Return the [x, y] coordinate for the center point of the cell that contains the specified text.  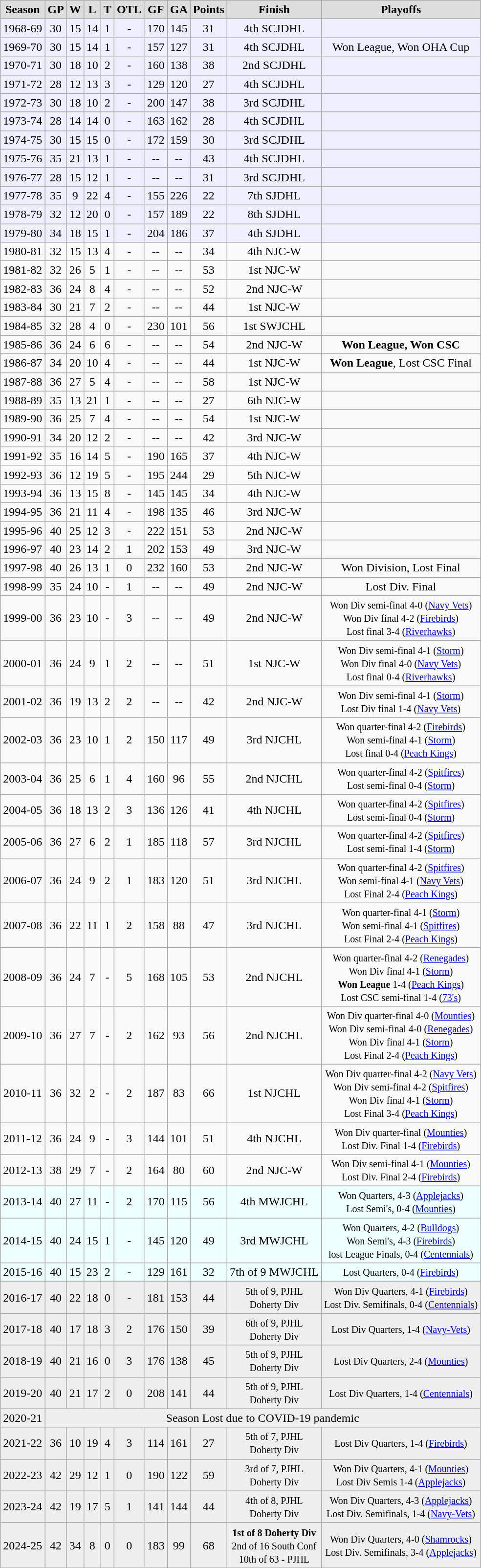
Lost Div. Final [401, 587]
202 [155, 549]
1974-75 [22, 140]
Won quarter-final 4-2 (Spitfires)Lost semi-final 1-4 (Storm) [401, 842]
52 [208, 289]
1991-92 [22, 456]
GP [56, 10]
2011-12 [22, 1138]
1978-79 [22, 214]
122 [179, 1475]
Won Div semi-final 4-1 (Storm)Lost Div final 1-4 (Navy Vets) [401, 702]
226 [179, 196]
1993-94 [22, 493]
204 [155, 233]
6th of 9, PJHLDoherty Div [274, 1329]
41 [208, 810]
135 [179, 512]
4th SJDHL [274, 233]
Won Div quarter-final 4-0 (Mounties)Won Div semi-final 4-0 (Renegades)Won Div final 4-1 (Storm)Lost Final 2-4 (Peach Kings) [401, 1035]
1973-74 [22, 121]
Won quarter-final 4-2 (Firebirds)Won semi-final 4-1 (Storm)Lost final 0-4 (Peach Kings) [401, 740]
187 [155, 1093]
2003-04 [22, 778]
80 [179, 1170]
2009-10 [22, 1035]
2nd SCJDHL [274, 65]
Won quarter-final 4-1 (Storm)Won semi-final 4-1 (Spitfires)Lost Final 2-4 (Peach Kings) [401, 925]
Season [22, 10]
66 [208, 1093]
165 [179, 456]
114 [155, 1443]
2008-09 [22, 977]
7th of 9 MWJCHL [274, 1272]
1988-89 [22, 400]
118 [179, 842]
186 [179, 233]
Won Quarters, 4-3 (Applejacks) Lost Semi's, 0-4 (Mounties) [401, 1202]
1976-77 [22, 177]
1998-99 [22, 587]
5th NJC-W [274, 475]
1981-82 [22, 270]
Points [208, 10]
Won Div semi-final 4-1 (Storm)Won Div final 4-0 (Navy Vets)Lost final 0-4 (Riverhawks) [401, 663]
Won Div Quarters, 4-3 (Applejacks)Lost Div. Semifinals, 1-4 (Navy-Vets) [401, 1506]
117 [179, 740]
2020-21 [22, 1418]
43 [208, 158]
47 [208, 925]
Finish [274, 10]
1983-84 [22, 307]
200 [155, 103]
1979-80 [22, 233]
2000-01 [22, 663]
159 [179, 140]
163 [155, 121]
83 [179, 1093]
Won League, Won CSC [401, 345]
2024-25 [22, 1545]
3rd MWJCHL [274, 1241]
1995-96 [22, 530]
151 [179, 530]
1st NJCHL [274, 1093]
115 [179, 1202]
2019-20 [22, 1393]
2012-13 [22, 1170]
5th of 7, PJHLDoherty Div [274, 1443]
Won Div quarter-final (Mounties)Lost Div. Final 1-4 (Firebirds) [401, 1138]
127 [179, 47]
2002-03 [22, 740]
2001-02 [22, 702]
198 [155, 512]
155 [155, 196]
Lost Div Quarters, 2-4 (Mounties) [401, 1361]
Lost Div Quarters, 1-4 (Centennials) [401, 1393]
88 [179, 925]
230 [155, 326]
99 [179, 1545]
168 [155, 977]
Won quarter-final 4-2 (Renegades)Won Div final 4-1 (Storm)Won League 1-4 (Peach Kings)Lost CSC semi-final 1-4 (73's) [401, 977]
Season Lost due to COVID-19 pandemic [263, 1418]
172 [155, 140]
222 [155, 530]
126 [179, 810]
2021-22 [22, 1443]
1986-87 [22, 363]
189 [179, 214]
185 [155, 842]
Won Div Quarters, 4-0 (Shamrocks)Lost Div. Semifinals, 3-4 (Applejacks) [401, 1545]
L [92, 10]
1968-69 [22, 28]
2015-16 [22, 1272]
6th NJC-W [274, 400]
Lost Quarters, 0-4 (Firebirds) [401, 1272]
Won quarter-final 4-2 (Spitfires)Won semi-final 4-1 (Navy Vets)Lost Final 2-4 (Peach Kings) [401, 880]
232 [155, 568]
1st of 8 Doherty Div2nd of 16 South Conf 10th of 63 - PJHL [274, 1545]
2017-18 [22, 1329]
60 [208, 1170]
Lost Div Quarters, 1-4 (Navy-Vets) [401, 1329]
1980-81 [22, 252]
GF [155, 10]
164 [155, 1170]
W [75, 10]
Won Division, Lost Final [401, 568]
1997-98 [22, 568]
GA [179, 10]
4th of 8, PJHLDoherty Div [274, 1506]
Won Div quarter-final 4-2 (Navy Vets)Won Div semi-final 4-2 (Spitfires)Won Div final 4-1 (Storm)Lost Final 3-4 (Peach Kings) [401, 1093]
2018-19 [22, 1361]
Playoffs [401, 10]
1969-70 [22, 47]
2014-15 [22, 1241]
2010-11 [22, 1093]
195 [155, 475]
T [108, 10]
Won League, Won OHA Cup [401, 47]
46 [208, 512]
1975-76 [22, 158]
45 [208, 1361]
68 [208, 1545]
2022-23 [22, 1475]
1970-71 [22, 65]
Won Div semi-final 4-1 (Mounties)Lost Div. Final 2-4 (Firebirds) [401, 1170]
1984-85 [22, 326]
1994-95 [22, 512]
Won Quarters, 4-2 (Bulldogs) Won Semi's, 4-3 (Firebirds)lost League Finals, 0-4 (Centennials) [401, 1241]
2004-05 [22, 810]
181 [155, 1297]
244 [179, 475]
1987-88 [22, 382]
158 [155, 925]
1985-86 [22, 345]
Won Div Quarters, 4-1 (Firebirds)Lost Div. Semifinals, 0-4 (Centennials) [401, 1297]
1996-97 [22, 549]
7th SJDHL [274, 196]
3rd of 7, PJHLDoherty Div [274, 1475]
1992-93 [22, 475]
1989-90 [22, 419]
1972-73 [22, 103]
2016-17 [22, 1297]
2013-14 [22, 1202]
8th SJDHL [274, 214]
Lost Div Quarters, 1-4 (Firebirds) [401, 1443]
208 [155, 1393]
OTL [129, 10]
Won Div semi-final 4-0 (Navy Vets)Won Div final 4-2 (Firebirds)Lost final 3-4 (Riverhawks) [401, 618]
1982-83 [22, 289]
93 [179, 1035]
2023-24 [22, 1506]
96 [179, 778]
1977-78 [22, 196]
55 [208, 778]
39 [208, 1329]
147 [179, 103]
58 [208, 382]
59 [208, 1475]
57 [208, 842]
1999-00 [22, 618]
Won Div Quarters, 4-1 (Mounties)Lost Div Semis 1-4 (Applejacks) [401, 1475]
2006-07 [22, 880]
4th MWJCHL [274, 1202]
105 [179, 977]
1st SWJCHL [274, 326]
Won League, Lost CSC Final [401, 363]
2007-08 [22, 925]
1990-91 [22, 437]
1971-72 [22, 84]
136 [155, 810]
2005-06 [22, 842]
